Return (x, y) of the center of cell containing provided text 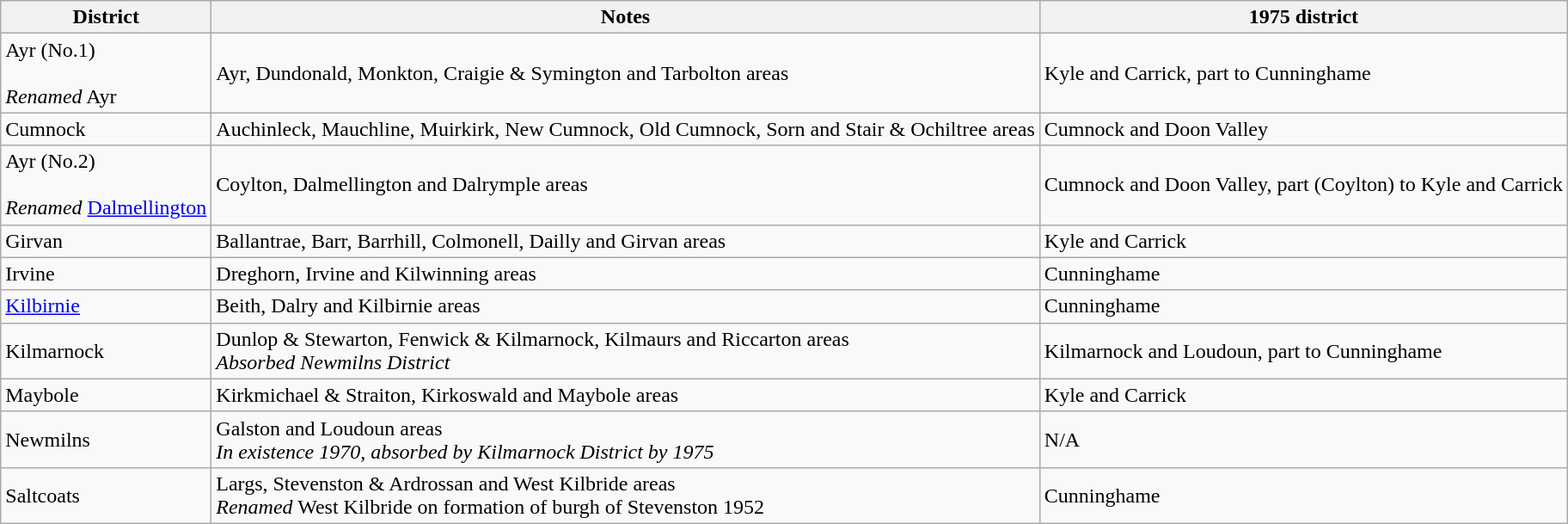
Girvan (107, 241)
Kilbirnie (107, 306)
District (107, 17)
N/A (1303, 439)
Cumnock and Doon Valley, part (Coylton) to Kyle and Carrick (1303, 185)
Auchinleck, Mauchline, Muirkirk, New Cumnock, Old Cumnock, Sorn and Stair & Ochiltree areas (626, 129)
Dunlop & Stewarton, Fenwick & Kilmarnock, Kilmaurs and Riccarton areasAbsorbed Newmilns District (626, 351)
Dreghorn, Irvine and Kilwinning areas (626, 274)
Notes (626, 17)
Ayr (No.2)Renamed Dalmellington (107, 185)
Kilmarnock (107, 351)
Kyle and Carrick, part to Cunninghame (1303, 73)
Cumnock (107, 129)
Coylton, Dalmellington and Dalrymple areas (626, 185)
Newmilns (107, 439)
1975 district (1303, 17)
Galston and Loudoun areasIn existence 1970, absorbed by Kilmarnock District by 1975 (626, 439)
Kilmarnock and Loudoun, part to Cunninghame (1303, 351)
Irvine (107, 274)
Beith, Dalry and Kilbirnie areas (626, 306)
Kirkmichael & Straiton, Kirkoswald and Maybole areas (626, 395)
Cumnock and Doon Valley (1303, 129)
Ayr (No.1)Renamed Ayr (107, 73)
Largs, Stevenston & Ardrossan and West Kilbride areasRenamed West Kilbride on formation of burgh of Stevenston 1952 (626, 496)
Ballantrae, Barr, Barrhill, Colmonell, Dailly and Girvan areas (626, 241)
Maybole (107, 395)
Saltcoats (107, 496)
Ayr, Dundonald, Monkton, Craigie & Symington and Tarbolton areas (626, 73)
